Determine the [x, y] coordinate at the center of the cell enclosing the given text.  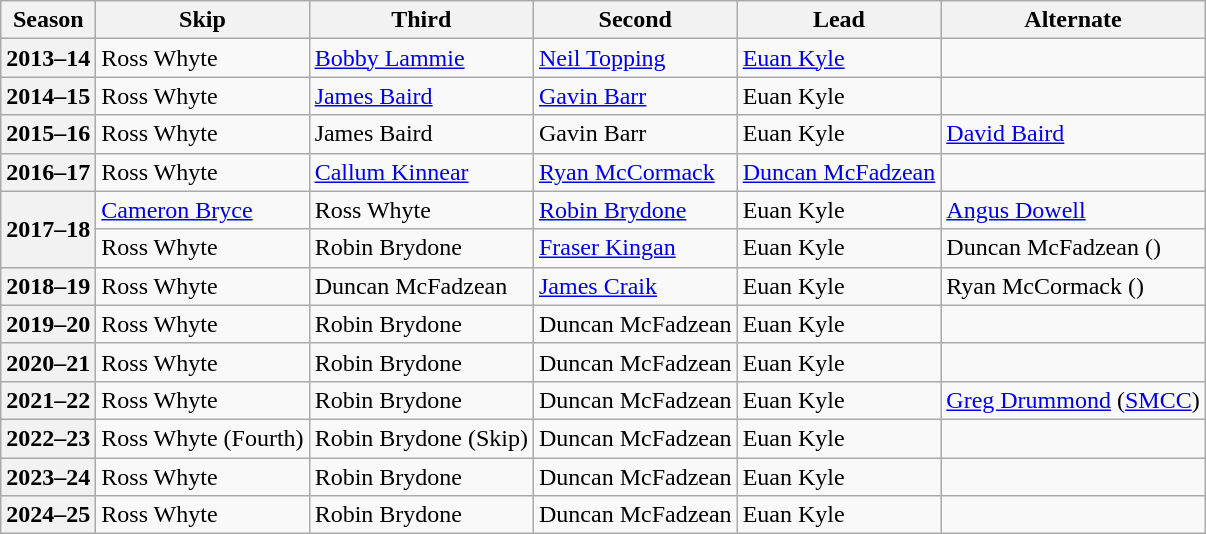
Angus Dowell [1073, 210]
Greg Drummond (SMCC) [1073, 400]
2016–17 [48, 172]
Cameron Bryce [202, 210]
2015–16 [48, 134]
Ryan McCormack [635, 172]
2023–24 [48, 477]
Robin Brydone (Skip) [421, 438]
Callum Kinnear [421, 172]
Ross Whyte (Fourth) [202, 438]
2022–23 [48, 438]
Alternate [1073, 20]
Bobby Lammie [421, 58]
Fraser Kingan [635, 248]
2013–14 [48, 58]
2021–22 [48, 400]
Lead [839, 20]
Third [421, 20]
David Baird [1073, 134]
2020–21 [48, 362]
Neil Topping [635, 58]
2018–19 [48, 286]
Duncan McFadzean () [1073, 248]
Second [635, 20]
2017–18 [48, 229]
2024–25 [48, 515]
2014–15 [48, 96]
James Craik [635, 286]
Ryan McCormack () [1073, 286]
Skip [202, 20]
2019–20 [48, 324]
Season [48, 20]
